Determine the [x, y] coordinate at the center of the cell enclosing the given text.  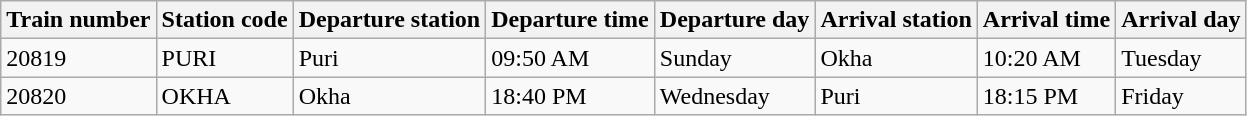
Train number [78, 20]
Arrival day [1181, 20]
Sunday [734, 58]
18:15 PM [1046, 96]
Station code [224, 20]
Arrival time [1046, 20]
Wednesday [734, 96]
10:20 AM [1046, 58]
09:50 AM [570, 58]
Departure station [390, 20]
PURI [224, 58]
20819 [78, 58]
18:40 PM [570, 96]
OKHA [224, 96]
20820 [78, 96]
Friday [1181, 96]
Arrival station [896, 20]
Tuesday [1181, 58]
Departure time [570, 20]
Departure day [734, 20]
